Search for the cell housing the specified text and yield its [x, y] center coordinate. 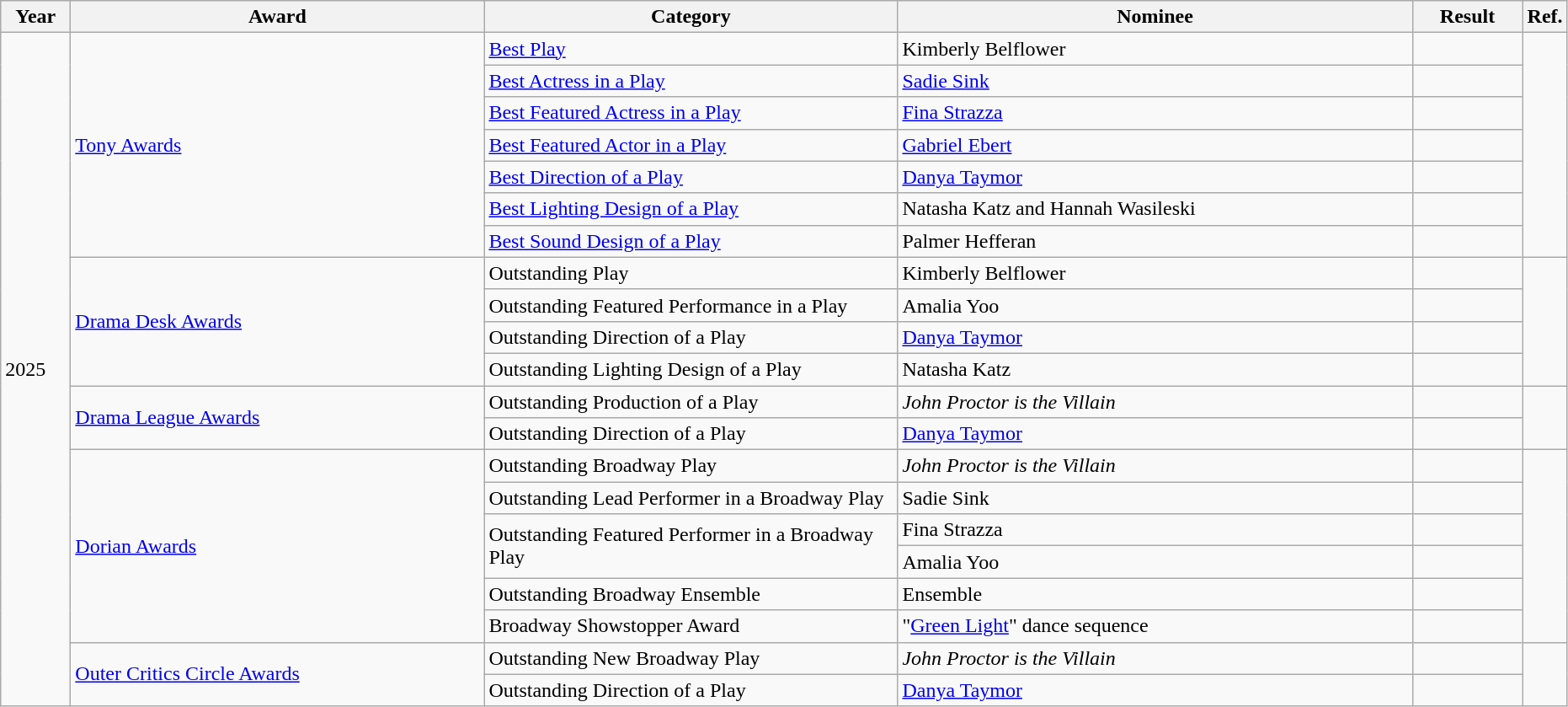
Best Sound Design of a Play [691, 241]
Best Actress in a Play [691, 81]
Outstanding Production of a Play [691, 402]
Outer Critics Circle Awards [278, 674]
Best Direction of a Play [691, 177]
Ensemble [1155, 594]
Year [35, 17]
Best Lighting Design of a Play [691, 209]
Best Play [691, 49]
Dorian Awards [278, 546]
Outstanding New Broadway Play [691, 658]
Best Featured Actress in a Play [691, 113]
Outstanding Lead Performer in a Broadway Play [691, 498]
Tony Awards [278, 145]
Award [278, 17]
Drama Desk Awards [278, 321]
Drama League Awards [278, 418]
Natasha Katz [1155, 369]
Nominee [1155, 17]
Outstanding Play [691, 273]
Gabriel Ebert [1155, 145]
Outstanding Broadway Play [691, 466]
Broadway Showstopper Award [691, 626]
2025 [35, 369]
Outstanding Lighting Design of a Play [691, 369]
Outstanding Featured Performance in a Play [691, 305]
"Green Light" dance sequence [1155, 626]
Palmer Hefferan [1155, 241]
Ref. [1544, 17]
Outstanding Featured Performer in a Broadway Play [691, 546]
Category [691, 17]
Result [1467, 17]
Outstanding Broadway Ensemble [691, 594]
Natasha Katz and Hannah Wasileski [1155, 209]
Best Featured Actor in a Play [691, 145]
